From the cell containing the given text, extract its center point as [x, y] coordinate. 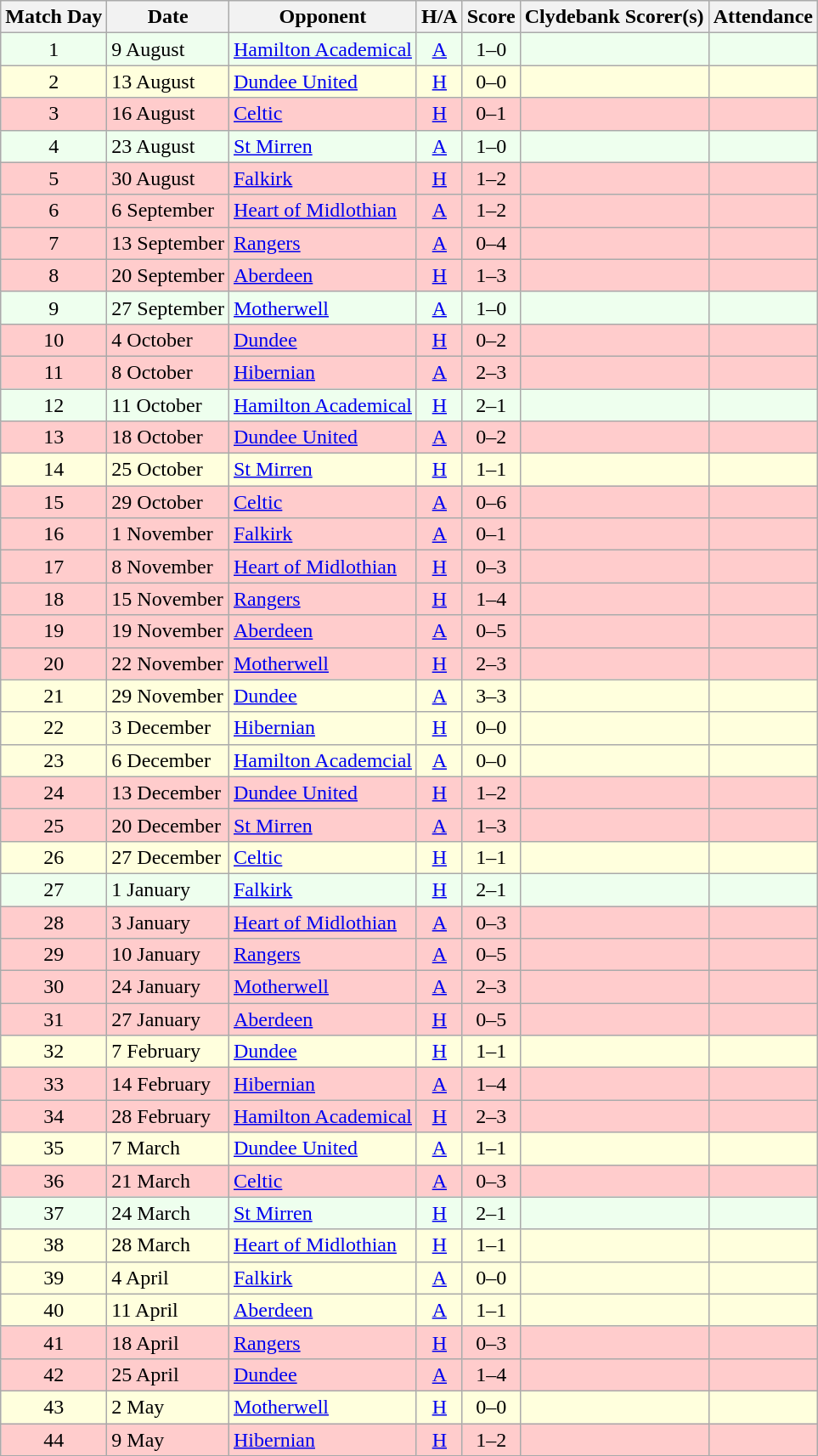
28 February [168, 1116]
29 October [168, 502]
6 September [168, 211]
8 October [168, 372]
7 March [168, 1148]
28 [54, 922]
3 [54, 114]
1 [54, 49]
10 [54, 340]
30 [54, 987]
1 January [168, 889]
19 [54, 631]
27 September [168, 308]
3 December [168, 728]
43 [54, 1407]
Clydebank Scorer(s) [614, 17]
13 August [168, 82]
20 September [168, 275]
7 [54, 243]
0–4 [491, 243]
6 [54, 211]
19 November [168, 631]
38 [54, 1245]
16 [54, 534]
27 December [168, 857]
24 [54, 793]
20 [54, 663]
2 May [168, 1407]
33 [54, 1084]
21 [54, 696]
6 December [168, 760]
7 February [168, 1052]
41 [54, 1342]
20 December [168, 825]
24 January [168, 987]
11 [54, 372]
18 October [168, 437]
8 November [168, 567]
0–6 [491, 502]
Score [491, 17]
13 December [168, 793]
44 [54, 1440]
25 April [168, 1374]
27 [54, 889]
29 [54, 955]
40 [54, 1310]
4 October [168, 340]
4 April [168, 1278]
18 [54, 599]
39 [54, 1278]
10 January [168, 955]
11 October [168, 405]
28 March [168, 1245]
18 April [168, 1342]
32 [54, 1052]
23 [54, 760]
1 November [168, 534]
17 [54, 567]
Date [168, 17]
25 October [168, 470]
34 [54, 1116]
15 [54, 502]
16 August [168, 114]
14 [54, 470]
31 [54, 1019]
9 [54, 308]
14 February [168, 1084]
Hamilton Academcial [323, 760]
9 August [168, 49]
5 [54, 178]
26 [54, 857]
2 [54, 82]
Attendance [763, 17]
15 November [168, 599]
Opponent [323, 17]
42 [54, 1374]
11 April [168, 1310]
3 January [168, 922]
8 [54, 275]
24 March [168, 1213]
H/A [439, 17]
Match Day [54, 17]
36 [54, 1181]
13 September [168, 243]
22 [54, 728]
4 [54, 146]
12 [54, 405]
37 [54, 1213]
27 January [168, 1019]
29 November [168, 696]
35 [54, 1148]
9 May [168, 1440]
21 March [168, 1181]
13 [54, 437]
22 November [168, 663]
23 August [168, 146]
3–3 [491, 696]
25 [54, 825]
30 August [168, 178]
